Locate the cell with the specified text and output its (X, Y) center coordinate. 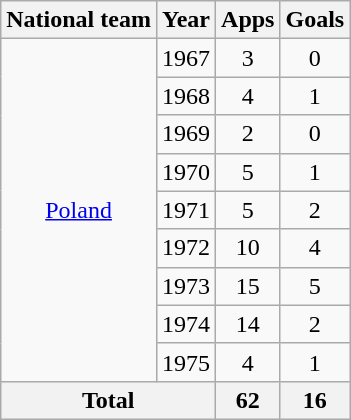
1967 (186, 58)
1972 (186, 248)
1975 (186, 362)
16 (315, 400)
15 (248, 286)
National team (79, 20)
Poland (79, 210)
1969 (186, 134)
1971 (186, 210)
1973 (186, 286)
62 (248, 400)
Goals (315, 20)
14 (248, 324)
1968 (186, 96)
3 (248, 58)
Year (186, 20)
10 (248, 248)
1970 (186, 172)
Total (108, 400)
Apps (248, 20)
1974 (186, 324)
